Return the [X, Y] coordinate for the center point of the cell that contains the specified text.  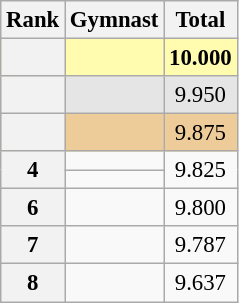
8 [33, 283]
10.000 [200, 58]
4 [33, 170]
9.787 [200, 245]
Total [200, 20]
9.637 [200, 283]
9.875 [200, 133]
9.825 [200, 170]
Gymnast [114, 20]
6 [33, 208]
7 [33, 245]
9.950 [200, 95]
Rank [33, 20]
9.800 [200, 208]
